Output the [x, y] coordinate of the center of the cell containing the given text.  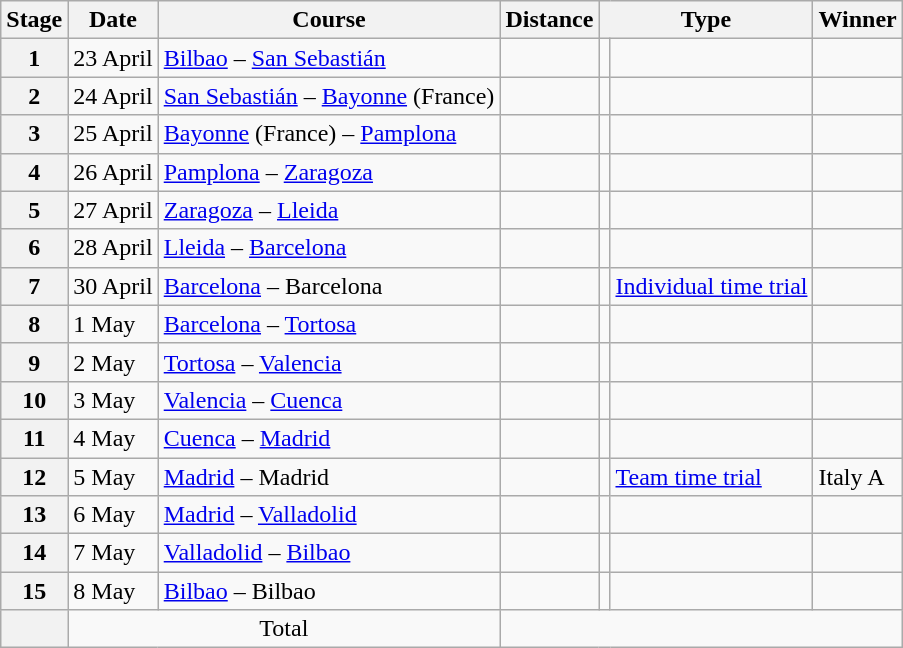
Bilbao – San Sebastián [329, 58]
Bayonne (France) – Pamplona [329, 134]
Winner [858, 20]
5 [34, 210]
Valladolid – Bilbao [329, 553]
Italy A [858, 477]
4 [34, 172]
25 April [113, 134]
Distance [550, 20]
Madrid – Valladolid [329, 515]
Madrid – Madrid [329, 477]
23 April [113, 58]
3 May [113, 400]
9 [34, 362]
13 [34, 515]
2 [34, 96]
7 [34, 286]
24 April [113, 96]
8 [34, 324]
5 May [113, 477]
Pamplona – Zaragoza [329, 172]
26 April [113, 172]
Individual time trial [712, 286]
Lleida – Barcelona [329, 248]
2 May [113, 362]
10 [34, 400]
Stage [34, 20]
Barcelona – Tortosa [329, 324]
1 May [113, 324]
28 April [113, 248]
Cuenca – Madrid [329, 438]
30 April [113, 286]
27 April [113, 210]
Total [284, 629]
Date [113, 20]
12 [34, 477]
Valencia – Cuenca [329, 400]
6 [34, 248]
6 May [113, 515]
Team time trial [712, 477]
14 [34, 553]
Barcelona – Barcelona [329, 286]
Type [706, 20]
11 [34, 438]
1 [34, 58]
15 [34, 591]
Bilbao – Bilbao [329, 591]
7 May [113, 553]
4 May [113, 438]
San Sebastián – Bayonne (France) [329, 96]
3 [34, 134]
Course [329, 20]
Tortosa – Valencia [329, 362]
Zaragoza – Lleida [329, 210]
8 May [113, 591]
